Search for the cell housing the specified text and yield its [X, Y] center coordinate. 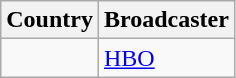
HBO [166, 58]
Broadcaster [166, 20]
Country [50, 20]
